For the text-containing cell, return its midpoint in (X, Y) coordinate format. 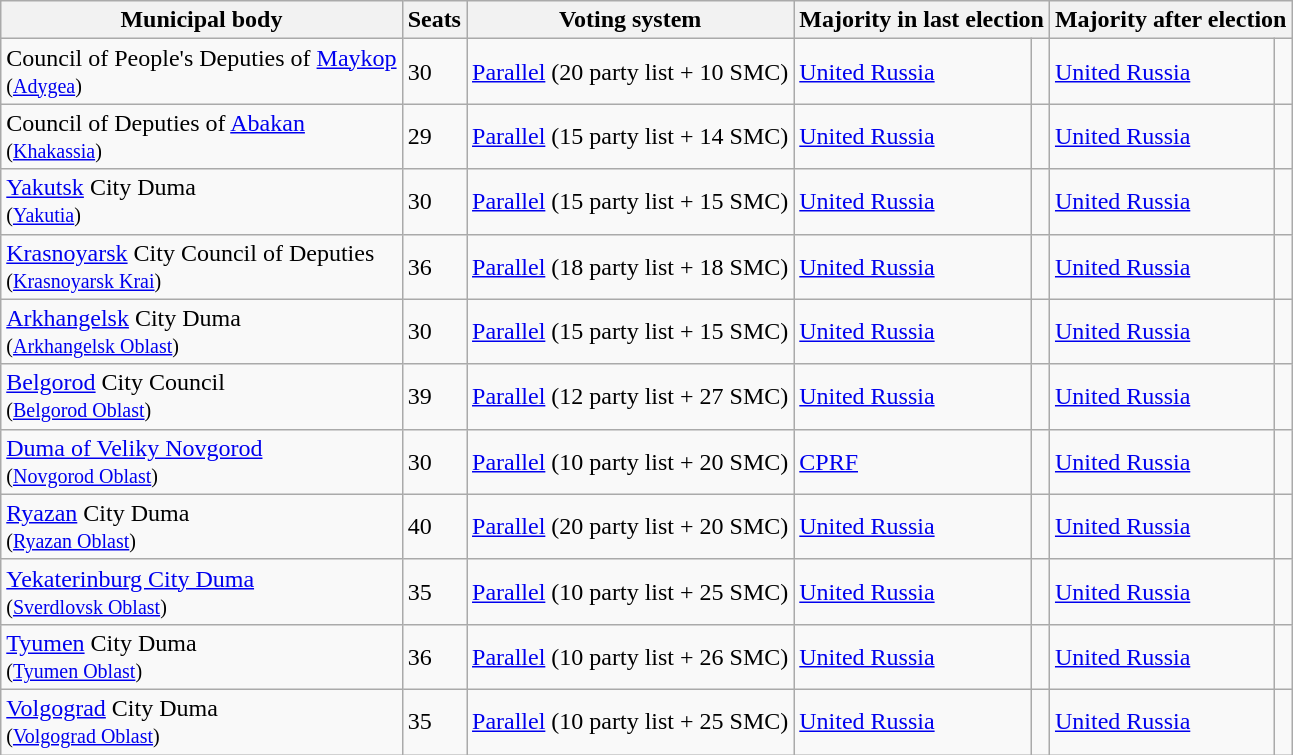
Parallel (18 party list + 18 SMC) (630, 266)
Parallel (15 party list + 14 SMC) (630, 136)
Yakutsk City Duma(Yakutia) (202, 202)
Yekaterinburg City Duma(Sverdlovsk Oblast) (202, 592)
Seats (434, 20)
Parallel (20 party list + 10 SMC) (630, 72)
Tyumen City Duma(Tyumen Oblast) (202, 656)
Arkhangelsk City Duma(Arkhangelsk Oblast) (202, 332)
Majority after election (1170, 20)
Parallel (10 party list + 20 SMC) (630, 462)
39 (434, 396)
Parallel (10 party list + 26 SMC) (630, 656)
Duma of Veliky Novgorod(Novgorod Oblast) (202, 462)
Parallel (20 party list + 20 SMC) (630, 526)
Parallel (12 party list + 27 SMC) (630, 396)
29 (434, 136)
40 (434, 526)
Majority in last election (922, 20)
Council of People's Deputies of Maykop(Adygea) (202, 72)
Voting system (630, 20)
Volgograd City Duma(Volgograd Oblast) (202, 722)
CPRF (913, 462)
Krasnoyarsk City Council of Deputies(Krasnoyarsk Krai) (202, 266)
Council of Deputies of Abakan(Khakassia) (202, 136)
Belgorod City Council(Belgorod Oblast) (202, 396)
Ryazan City Duma(Ryazan Oblast) (202, 526)
Municipal body (202, 20)
